From the cell containing the given text, extract its center point as (x, y) coordinate. 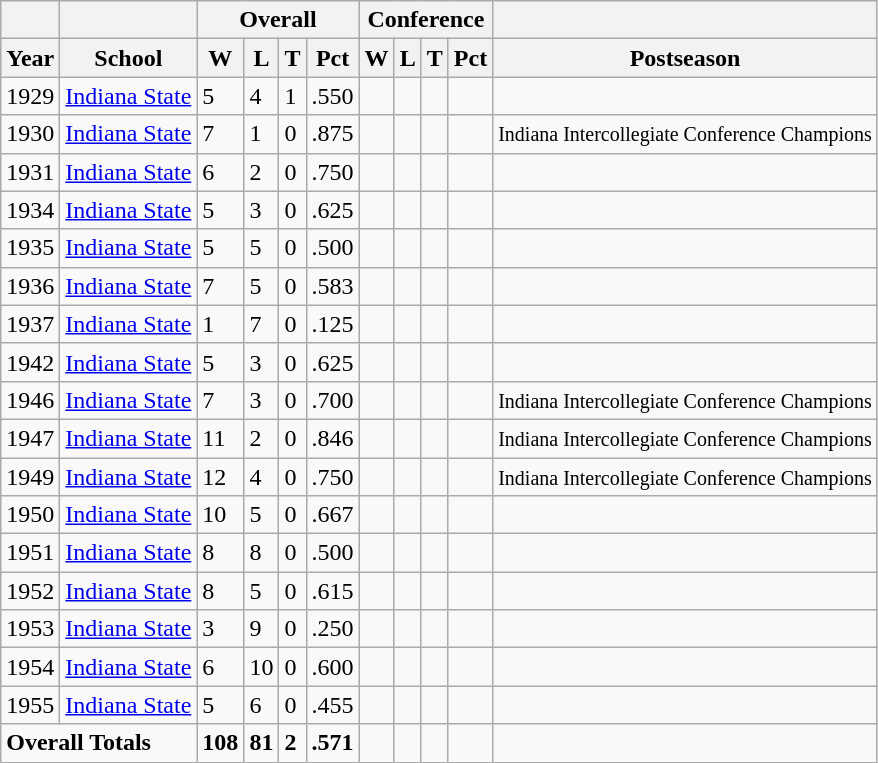
.600 (332, 667)
1937 (30, 324)
.846 (332, 438)
.667 (332, 515)
9 (262, 629)
.550 (332, 96)
1955 (30, 705)
Year (30, 58)
Overall Totals (99, 743)
.875 (332, 134)
1954 (30, 667)
1942 (30, 362)
1952 (30, 591)
.125 (332, 324)
School (128, 58)
1946 (30, 400)
Postseason (686, 58)
11 (220, 438)
1949 (30, 477)
1930 (30, 134)
1951 (30, 553)
1953 (30, 629)
1935 (30, 248)
108 (220, 743)
.455 (332, 705)
1950 (30, 515)
.571 (332, 743)
.615 (332, 591)
.250 (332, 629)
12 (220, 477)
.583 (332, 286)
1936 (30, 286)
81 (262, 743)
1947 (30, 438)
1929 (30, 96)
.700 (332, 400)
Conference (426, 20)
1934 (30, 210)
1931 (30, 172)
Overall (278, 20)
